Scan for the cell matching the given text and deliver its (x, y) coordinate at center. 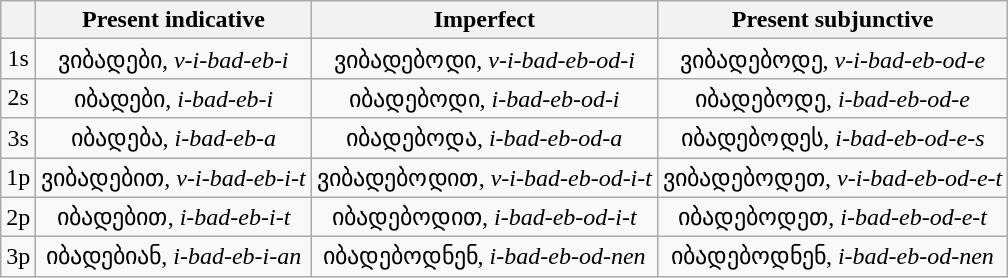
იბადებოდი, i-bad-eb-od-i (484, 98)
1p (18, 178)
იბადებით, i-bad-eb-i-t (174, 217)
Present indicative (174, 20)
იბადები, i-bad-eb-i (174, 98)
ვიბადები, v-i-bad-eb-i (174, 59)
იბადებოდით, i-bad-eb-od-i-t (484, 217)
Imperfect (484, 20)
იბადებიან, i-bad-eb-i-an (174, 257)
იბადებოდე, i-bad-eb-od-e (832, 98)
იბადება, i-bad-eb-a (174, 138)
Present subjunctive (832, 20)
3p (18, 257)
იბადებოდა, i-bad-eb-od-a (484, 138)
ვიბადებოდეთ, v-i-bad-eb-od-e-t (832, 178)
1s (18, 59)
2s (18, 98)
3s (18, 138)
ვიბადებოდე, v-i-bad-eb-od-e (832, 59)
იბადებოდეს, i-bad-eb-od-e-s (832, 138)
ვიბადებოდით, v-i-bad-eb-od-i-t (484, 178)
ვიბადებოდი, v-i-bad-eb-od-i (484, 59)
იბადებოდეთ, i-bad-eb-od-e-t (832, 217)
ვიბადებით, v-i-bad-eb-i-t (174, 178)
2p (18, 217)
